Provide the (X, Y) coordinate of the cell's center where the given text is located.  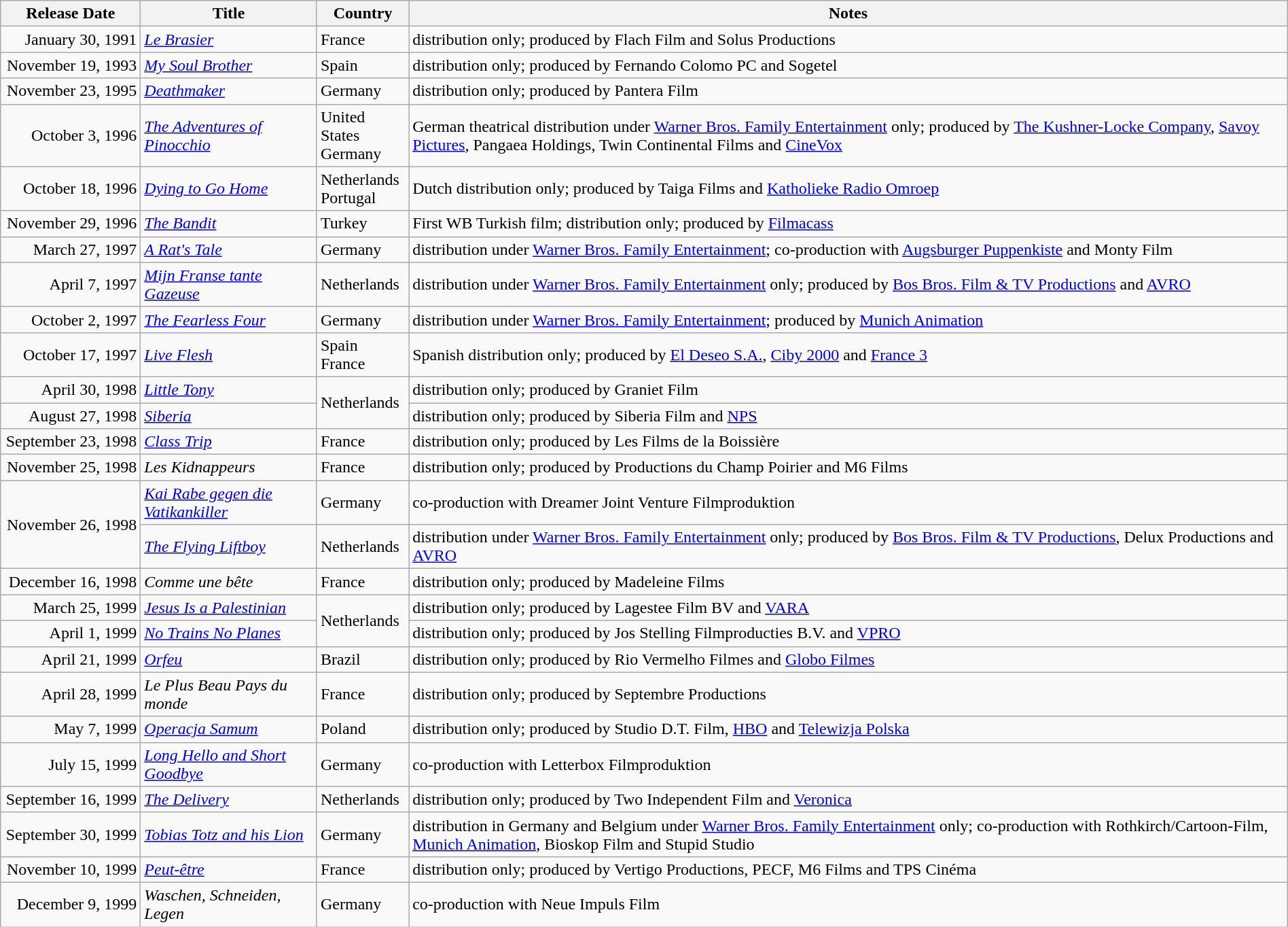
co-production with Letterbox Filmproduktion (848, 764)
distribution only; produced by Siberia Film and NPS (848, 415)
April 28, 1999 (71, 695)
April 30, 1998 (71, 389)
April 21, 1999 (71, 659)
Spain France (363, 355)
distribution only; produced by Lagestee Film BV and VARA (848, 608)
distribution under Warner Bros. Family Entertainment only; produced by Bos Bros. Film & TV Productions and AVRO (848, 284)
November 19, 1993 (71, 65)
distribution under Warner Bros. Family Entertainment; produced by Munich Animation (848, 319)
Les Kidnappeurs (229, 468)
Orfeu (229, 659)
Long Hello and Short Goodbye (229, 764)
distribution only; produced by Flach Film and Solus Productions (848, 39)
December 9, 1999 (71, 904)
My Soul Brother (229, 65)
distribution only; produced by Septembre Productions (848, 695)
November 26, 1998 (71, 525)
November 25, 1998 (71, 468)
distribution only; produced by Two Independent Film and Veronica (848, 799)
April 1, 1999 (71, 633)
The Delivery (229, 799)
Country (363, 14)
distribution under Warner Bros. Family Entertainment; co-production with Augsburger Puppenkiste and Monty Film (848, 249)
distribution only; produced by Pantera Film (848, 91)
April 7, 1997 (71, 284)
The Bandit (229, 224)
Notes (848, 14)
distribution only; produced by Les Films de la Boissière (848, 442)
The Fearless Four (229, 319)
Brazil (363, 659)
January 30, 1991 (71, 39)
distribution under Warner Bros. Family Entertainment only; produced by Bos Bros. Film & TV Productions, Delux Productions and AVRO (848, 546)
No Trains No Planes (229, 633)
First WB Turkish film; distribution only; produced by Filmacass (848, 224)
distribution only; produced by Madeleine Films (848, 582)
The Flying Liftboy (229, 546)
Siberia (229, 415)
distribution only; produced by Graniet Film (848, 389)
Deathmaker (229, 91)
Dutch distribution only; produced by Taiga Films and Katholieke Radio Omroep (848, 189)
October 3, 1996 (71, 135)
Peut-être (229, 869)
September 16, 1999 (71, 799)
distribution only; produced by Rio Vermelho Filmes and Globo Filmes (848, 659)
distribution only; produced by Vertigo Productions, PECF, M6 Films and TPS Cinéma (848, 869)
May 7, 1999 (71, 729)
Spain (363, 65)
co-production with Dreamer Joint Venture Filmproduktion (848, 503)
co-production with Neue Impuls Film (848, 904)
distribution only; produced by Fernando Colomo PC and Sogetel (848, 65)
Live Flesh (229, 355)
November 10, 1999 (71, 869)
September 23, 1998 (71, 442)
Kai Rabe gegen die Vatikankiller (229, 503)
Release Date (71, 14)
October 17, 1997 (71, 355)
distribution only; produced by Studio D.T. Film, HBO and Telewizja Polska (848, 729)
Turkey (363, 224)
Comme une bête (229, 582)
December 16, 1998 (71, 582)
A Rat's Tale (229, 249)
Spanish distribution only; produced by El Deseo S.A., Ciby 2000 and France 3 (848, 355)
Le Plus Beau Pays du monde (229, 695)
Operacja Samum (229, 729)
Netherlands Portugal (363, 189)
United StatesGermany (363, 135)
Le Brasier (229, 39)
Class Trip (229, 442)
Title (229, 14)
distribution only; produced by Jos Stelling Filmproducties B.V. and VPRO (848, 633)
Jesus Is a Palestinian (229, 608)
Waschen, Schneiden, Legen (229, 904)
August 27, 1998 (71, 415)
Dying to Go Home (229, 189)
November 29, 1996 (71, 224)
September 30, 1999 (71, 835)
Little Tony (229, 389)
March 25, 1999 (71, 608)
November 23, 1995 (71, 91)
Mijn Franse tante Gazeuse (229, 284)
The Adventures of Pinocchio (229, 135)
Poland (363, 729)
distribution only; produced by Productions du Champ Poirier and M6 Films (848, 468)
October 2, 1997 (71, 319)
March 27, 1997 (71, 249)
Tobias Totz and his Lion (229, 835)
October 18, 1996 (71, 189)
July 15, 1999 (71, 764)
